Locate the cell with the specified text and output its [X, Y] center coordinate. 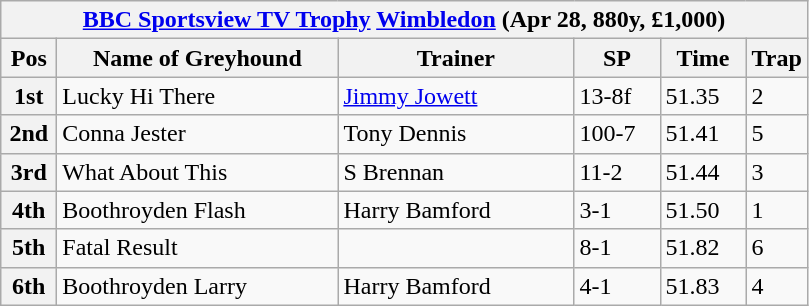
2 [776, 96]
100-7 [617, 134]
4-1 [617, 286]
11-2 [617, 172]
51.44 [703, 172]
51.82 [703, 248]
Pos [29, 58]
3 [776, 172]
Boothroyden Flash [198, 210]
1st [29, 96]
6 [776, 248]
Trainer [456, 58]
Jimmy Jowett [456, 96]
Fatal Result [198, 248]
Name of Greyhound [198, 58]
4 [776, 286]
4th [29, 210]
2nd [29, 134]
Tony Dennis [456, 134]
13-8f [617, 96]
Lucky Hi There [198, 96]
51.50 [703, 210]
SP [617, 58]
51.83 [703, 286]
1 [776, 210]
S Brennan [456, 172]
3rd [29, 172]
8-1 [617, 248]
3-1 [617, 210]
51.35 [703, 96]
Boothroyden Larry [198, 286]
5th [29, 248]
6th [29, 286]
51.41 [703, 134]
What About This [198, 172]
Trap [776, 58]
Conna Jester [198, 134]
5 [776, 134]
BBC Sportsview TV Trophy Wimbledon (Apr 28, 880y, £1,000) [404, 20]
Time [703, 58]
